Identify which cell holds the provided text, then report its (x, y) central coordinate. 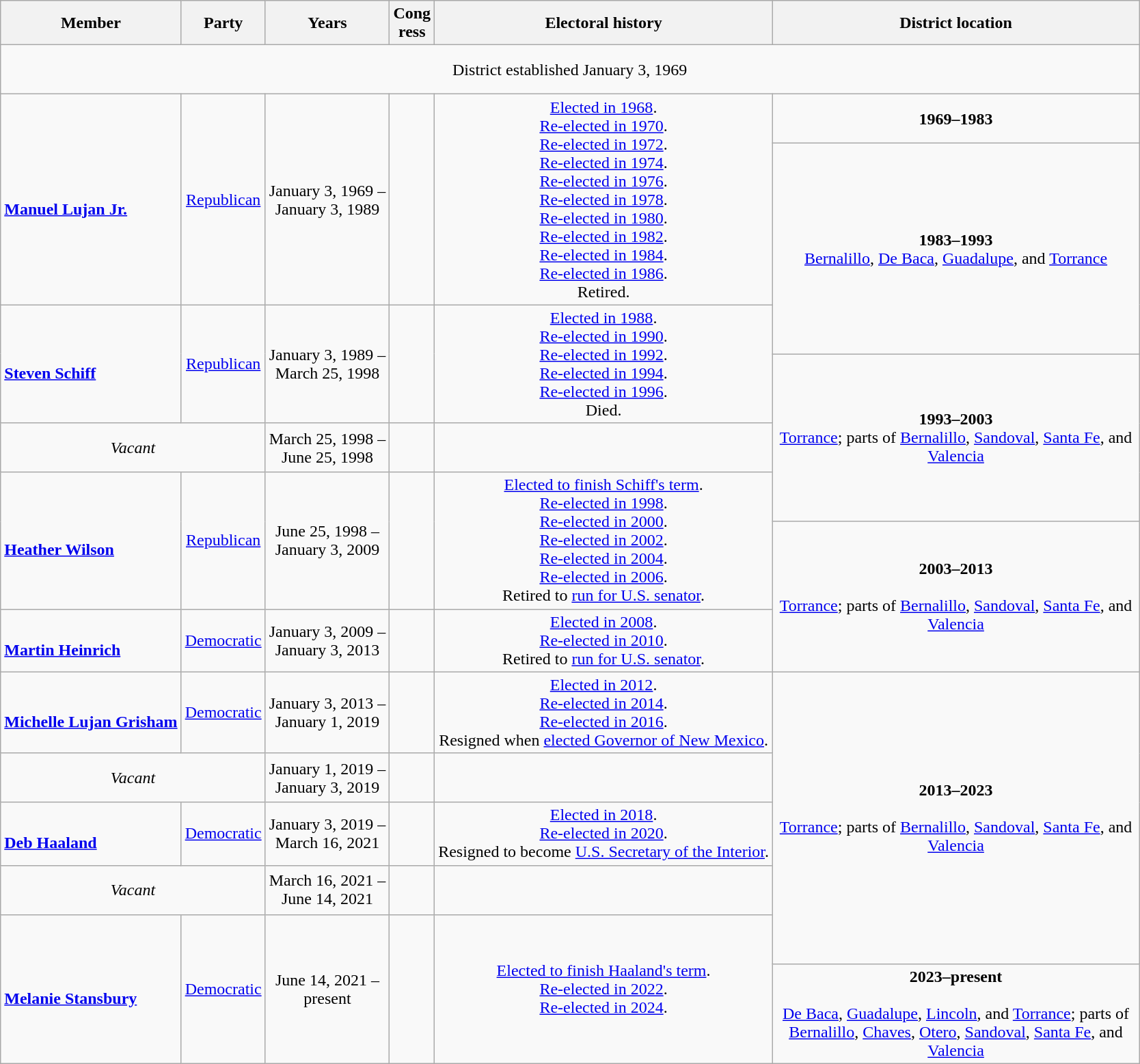
District location (956, 23)
Member (91, 23)
June 14, 2021 –present (327, 989)
Martin Heinrich (91, 640)
1993–2003Torrance; parts of Bernalillo, Sandoval, Santa Fe, and Valencia (956, 437)
January 1, 2019 –January 3, 2019 (327, 778)
2003–2013Torrance; parts of Bernalillo, Sandoval, Santa Fe, and Valencia (956, 597)
Steven Schiff (91, 364)
Congress (412, 23)
District established January 3, 1969 (570, 70)
Elected in 2018.Re-elected in 2020. Resigned to become U.S. Secretary of the Interior. (604, 834)
Heather Wilson (91, 541)
January 3, 2019 –March 16, 2021 (327, 834)
Melanie Stansbury (91, 989)
Elected in 2012.Re-elected in 2014.Re-elected in 2016.Resigned when elected Governor of New Mexico. (604, 712)
Electoral history (604, 23)
Elected to finish Haaland's term.Re-elected in 2022.Re-elected in 2024. (604, 989)
Deb Haaland (91, 834)
January 3, 1969 –January 3, 1989 (327, 200)
June 25, 1998 –January 3, 2009 (327, 541)
Years (327, 23)
Michelle Lujan Grisham (91, 712)
1983–1993Bernalillo, De Baca, Guadalupe, and Torrance (956, 249)
January 3, 2009 –January 3, 2013 (327, 640)
January 3, 2013 –January 1, 2019 (327, 712)
Elected in 2008.Re-elected in 2010.Retired to run for U.S. senator. (604, 640)
2023–presentDe Baca, Guadalupe, Lincoln, and Torrance; parts of Bernalillo, Chaves, Otero, Sandoval, Santa Fe, and Valencia (956, 1013)
Elected in 1988.Re-elected in 1990.Re-elected in 1992.Re-elected in 1994.Re-elected in 1996.Died. (604, 364)
January 3, 1989 –March 25, 1998 (327, 364)
1969–1983 (956, 119)
2013–2023Torrance; parts of Bernalillo, Sandoval, Santa Fe, and Valencia (956, 817)
March 16, 2021 –June 14, 2021 (327, 890)
March 25, 1998 –June 25, 1998 (327, 448)
Party (223, 23)
Manuel Lujan Jr. (91, 200)
